For the text-containing cell, return its midpoint in (X, Y) coordinate format. 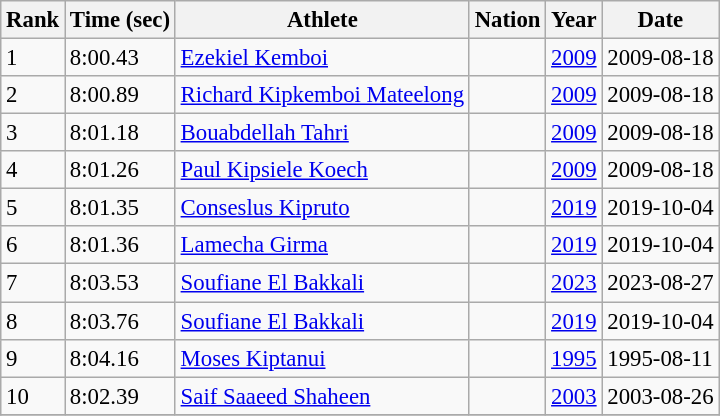
Bouabdellah Tahri (322, 133)
8:03.53 (120, 283)
1 (33, 58)
Year (574, 20)
8:01.18 (120, 133)
Ezekiel Kemboi (322, 58)
Lamecha Girma (322, 245)
Saif Saaeed Shaheen (322, 396)
3 (33, 133)
Time (sec) (120, 20)
9 (33, 358)
Richard Kipkemboi Mateelong (322, 95)
8:03.76 (120, 321)
8:00.89 (120, 95)
2023-08-27 (660, 283)
2003-08-26 (660, 396)
7 (33, 283)
8:00.43 (120, 58)
8 (33, 321)
5 (33, 208)
Nation (507, 20)
8:01.36 (120, 245)
1995 (574, 358)
Date (660, 20)
Paul Kipsiele Koech (322, 170)
Conseslus Kipruto (322, 208)
Rank (33, 20)
Athlete (322, 20)
6 (33, 245)
Moses Kiptanui (322, 358)
2023 (574, 283)
8:02.39 (120, 396)
8:01.35 (120, 208)
2003 (574, 396)
1995-08-11 (660, 358)
8:01.26 (120, 170)
8:04.16 (120, 358)
2 (33, 95)
10 (33, 396)
4 (33, 170)
